Scan for the cell matching the given text and deliver its (X, Y) coordinate at center. 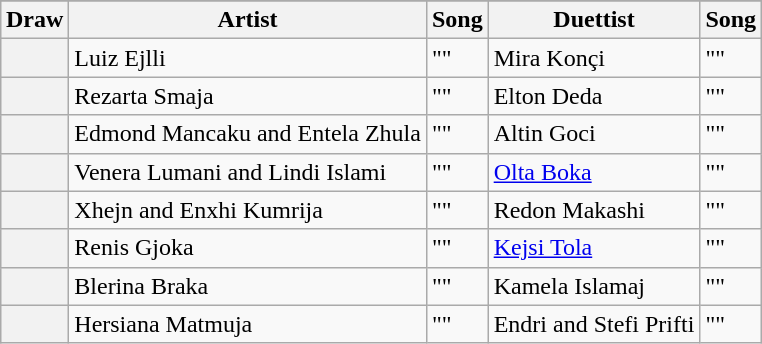
Blerina Braka (248, 286)
Xhejn and Enxhi Kumrija (248, 210)
Rezarta Smaja (248, 96)
Edmond Mancaku and Entela Zhula (248, 134)
Altin Goci (594, 134)
Endri and Stefi Prifti (594, 324)
Kejsi Tola (594, 248)
Draw (34, 20)
Kamela Islamaj (594, 286)
Duettist (594, 20)
Renis Gjoka (248, 248)
Luiz Ejlli (248, 58)
Hersiana Matmuja (248, 324)
Elton Deda (594, 96)
Mira Konçi (594, 58)
Olta Boka (594, 172)
Venera Lumani and Lindi Islami (248, 172)
Artist (248, 20)
Redon Makashi (594, 210)
